Identify which cell holds the provided text, then report its (X, Y) central coordinate. 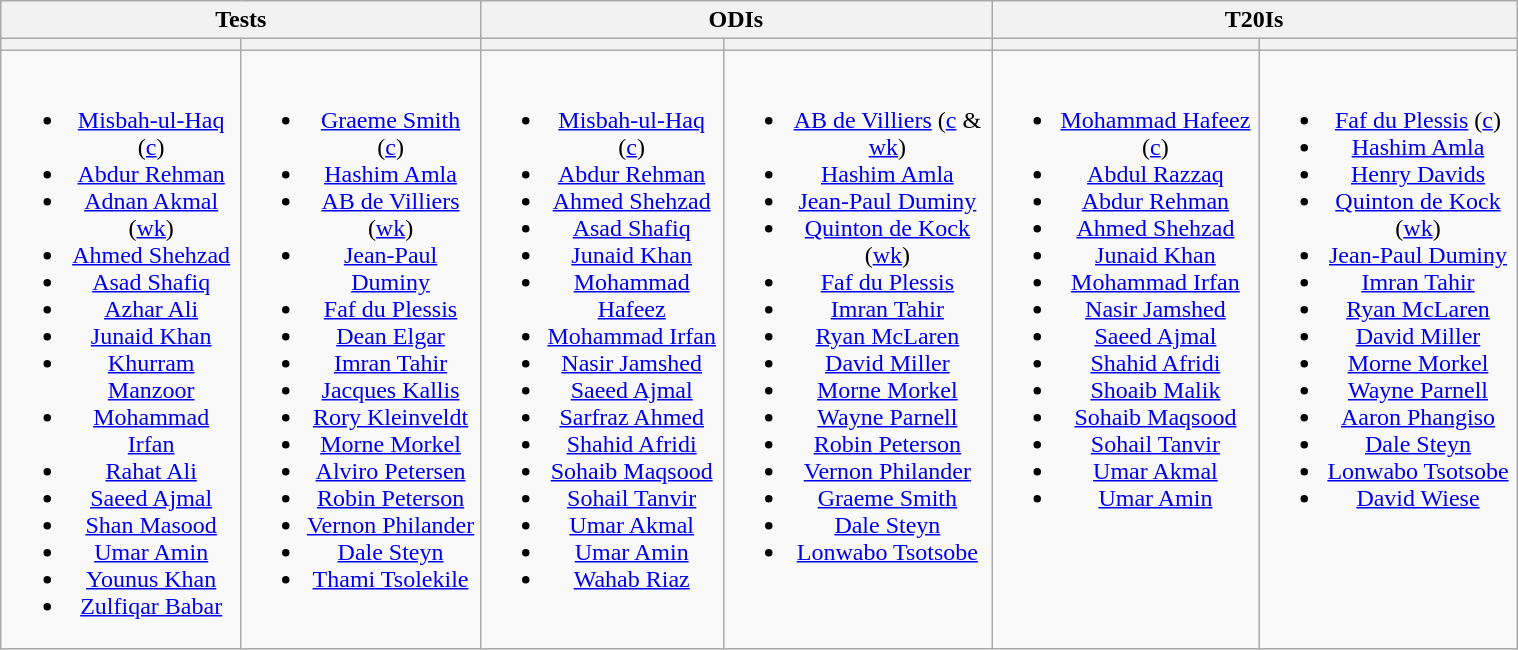
Tests (240, 20)
T20Is (1254, 20)
ODIs (736, 20)
